Locate the cell with the specified text and output its (X, Y) center coordinate. 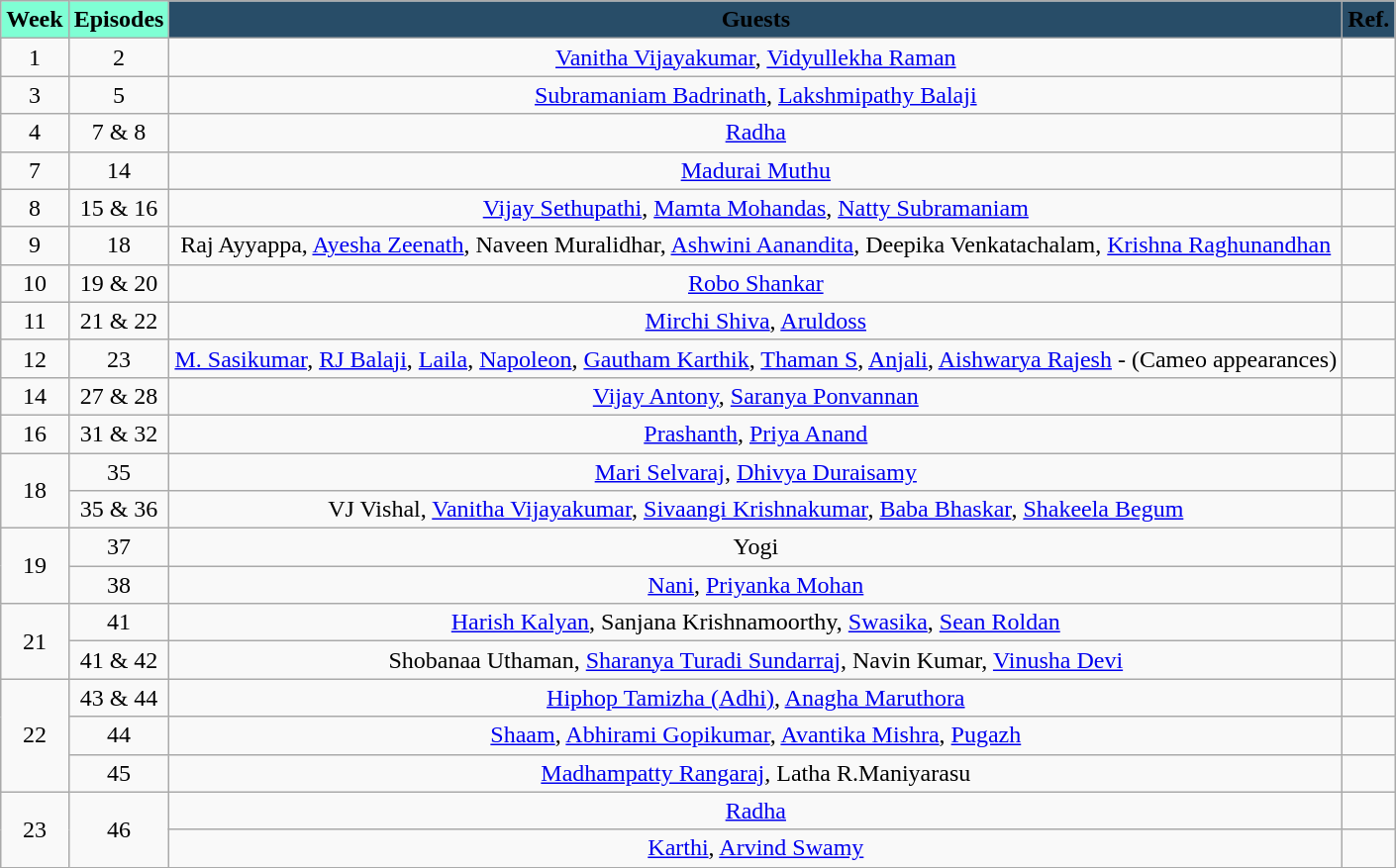
11 (35, 321)
Vanitha Vijayakumar, Vidyullekha Raman (756, 57)
Harish Kalyan, Sanjana Krishnamoorthy, Swasika, Sean Roldan (756, 623)
Karthi, Arvind Swamy (756, 848)
9 (35, 245)
Prashanth, Priya Anand (756, 434)
Raj Ayyappa, Ayesha Zeenath, Naveen Muralidhar, Ashwini Aanandita, Deepika Venkatachalam, Krishna Raghunandhan (756, 245)
7 (35, 170)
5 (119, 95)
46 (119, 829)
Mari Selvaraj, Dhivya Duraisamy (756, 472)
Madurai Muthu (756, 170)
Shobanaa Uthaman, Sharanya Turadi Sundarraj, Navin Kumar, Vinusha Devi (756, 660)
19 (35, 566)
41 (119, 623)
41 & 42 (119, 660)
4 (35, 133)
10 (35, 283)
Vijay Sethupathi, Mamta Mohandas, Natty Subramaniam (756, 208)
Episodes (119, 20)
15 & 16 (119, 208)
31 & 32 (119, 434)
Nani, Priyanka Mohan (756, 585)
37 (119, 547)
3 (35, 95)
21 (35, 641)
Ref. (1368, 20)
1 (35, 57)
Guests (756, 20)
21 & 22 (119, 321)
Robo Shankar (756, 283)
38 (119, 585)
7 & 8 (119, 133)
22 (35, 735)
8 (35, 208)
Mirchi Shiva, Aruldoss (756, 321)
Week (35, 20)
27 & 28 (119, 396)
43 & 44 (119, 698)
35 (119, 472)
Hiphop Tamizha (Adhi), Anagha Maruthora (756, 698)
Yogi (756, 547)
Subramaniam Badrinath, Lakshmipathy Balaji (756, 95)
16 (35, 434)
Vijay Antony, Saranya Ponvannan (756, 396)
45 (119, 773)
2 (119, 57)
Shaam, Abhirami Gopikumar, Avantika Mishra, Pugazh (756, 735)
35 & 36 (119, 510)
Madhampatty Rangaraj, Latha R.Maniyarasu (756, 773)
12 (35, 358)
44 (119, 735)
19 & 20 (119, 283)
VJ Vishal, Vanitha Vijayakumar, Sivaangi Krishnakumar, Baba Bhaskar, Shakeela Begum (756, 510)
M. Sasikumar, RJ Balaji, Laila, Napoleon, Gautham Karthik, Thaman S, Anjali, Aishwarya Rajesh - (Cameo appearances) (756, 358)
